Return (x, y) of the center of cell containing provided text 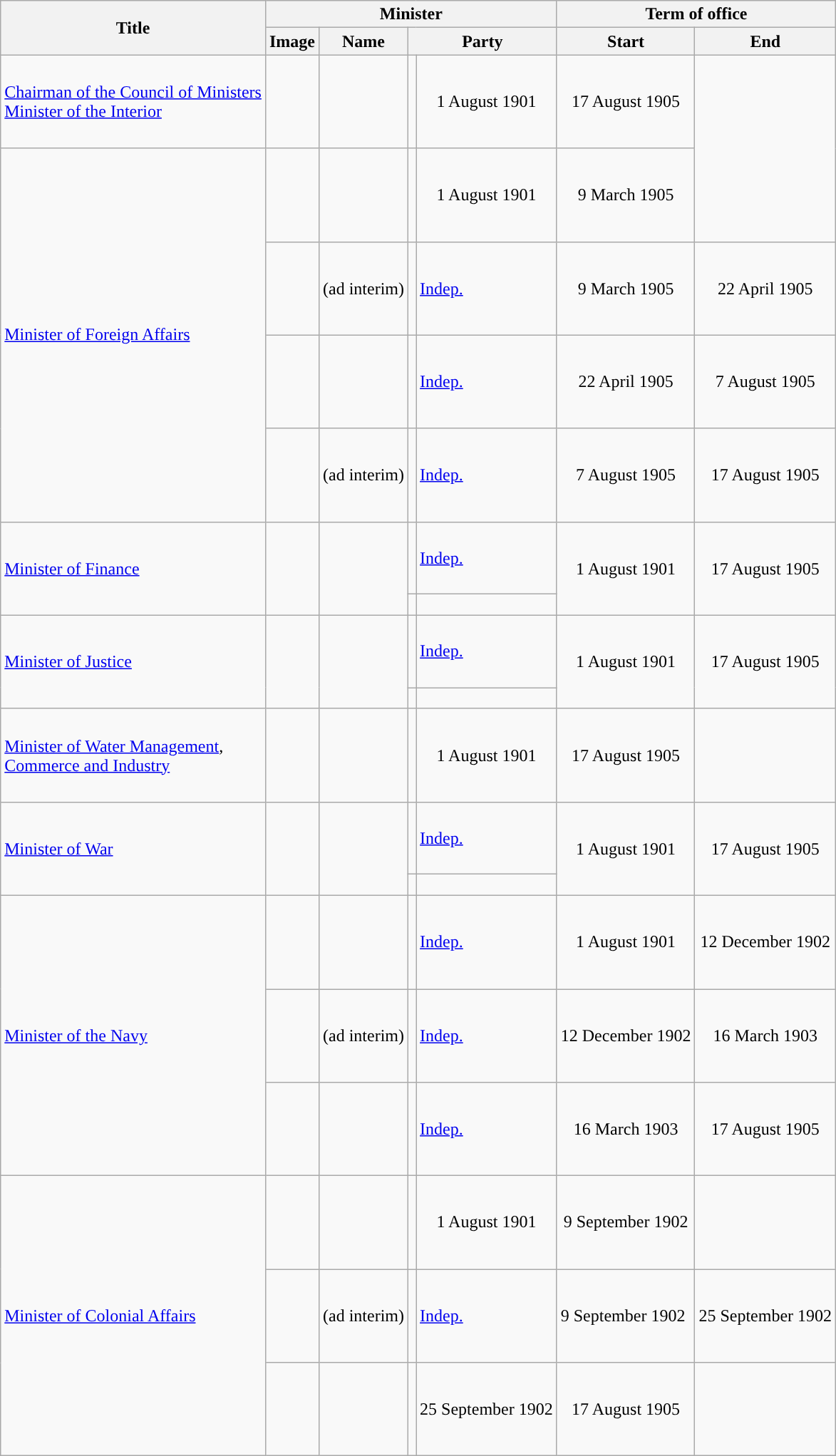
Minister (411, 14)
End (765, 41)
Start (626, 41)
Minister of Colonial Affairs (133, 1316)
Minister of Finance (133, 569)
Term of office (696, 14)
Minister of Water Management, Commerce and Industry (133, 755)
Minister of Justice (133, 661)
Minister of Foreign Affairs (133, 335)
Name (363, 41)
Minister of War (133, 848)
Party (482, 41)
Title (133, 28)
Minister of the Navy (133, 1035)
Image (292, 41)
Chairman of the Council of Ministers Minister of the Interior (133, 101)
